Capture the cell that displays the provided text and extract its [x, y] central coordinate. 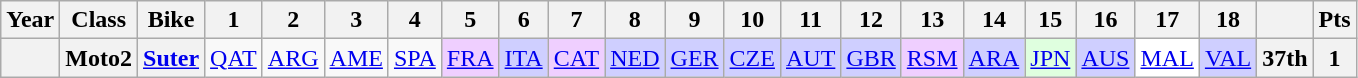
GBR [871, 58]
MAL [1167, 58]
JPN [1050, 58]
16 [1106, 20]
AUT [810, 58]
Suter [172, 58]
VAL [1228, 58]
CAT [576, 58]
7 [576, 20]
AME [356, 58]
5 [470, 20]
SPA [414, 58]
Year [30, 20]
Class [99, 20]
6 [524, 20]
37th [1285, 58]
18 [1228, 20]
8 [635, 20]
11 [810, 20]
ARA [994, 58]
Bike [172, 20]
15 [1050, 20]
CZE [752, 58]
NED [635, 58]
GER [694, 58]
Pts [1334, 20]
Moto2 [99, 58]
FRA [470, 58]
ITA [524, 58]
RSM [932, 58]
AUS [1106, 58]
14 [994, 20]
2 [293, 20]
13 [932, 20]
4 [414, 20]
ARG [293, 58]
9 [694, 20]
17 [1167, 20]
10 [752, 20]
3 [356, 20]
12 [871, 20]
QAT [234, 58]
